Extract the [X, Y] coordinate from the center of the cell holding the provided text.  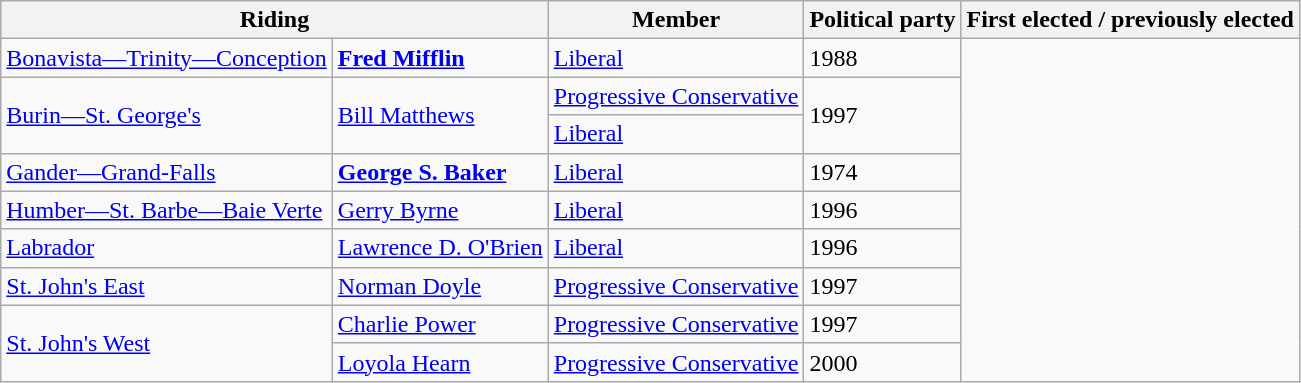
1988 [882, 58]
St. John's West [167, 343]
2000 [882, 362]
Burin—St. George's [167, 115]
Humber—St. Barbe—Baie Verte [167, 210]
1974 [882, 172]
George S. Baker [440, 172]
Political party [882, 20]
Member [676, 20]
Charlie Power [440, 324]
St. John's East [167, 286]
Bill Matthews [440, 115]
Labrador [167, 248]
Riding [275, 20]
First elected / previously elected [1130, 20]
Lawrence D. O'Brien [440, 248]
Norman Doyle [440, 286]
Gerry Byrne [440, 210]
Loyola Hearn [440, 362]
Fred Mifflin [440, 58]
Bonavista—Trinity—Conception [167, 58]
Gander—Grand-Falls [167, 172]
